Output the (x, y) coordinate of the center of the cell containing the given text.  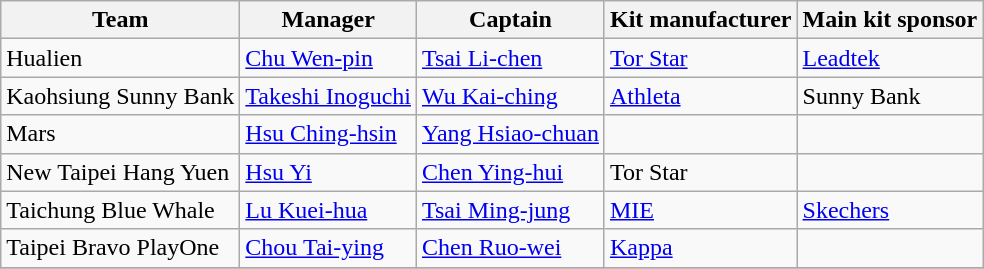
Kit manufacturer (700, 20)
Taichung Blue Whale (120, 210)
Main kit sponsor (890, 20)
Takeshi Inoguchi (328, 96)
Mars (120, 134)
Chen Ying-hui (510, 172)
Tsai Li-chen (510, 58)
Hsu Yi (328, 172)
Kappa (700, 248)
Yang Hsiao-chuan (510, 134)
Chou Tai-ying (328, 248)
Hualien (120, 58)
Chen Ruo-wei (510, 248)
Lu Kuei-hua (328, 210)
MIE (700, 210)
New Taipei Hang Yuen (120, 172)
Taipei Bravo PlayOne (120, 248)
Chu Wen-pin (328, 58)
Skechers (890, 210)
Sunny Bank (890, 96)
Captain (510, 20)
Wu Kai-ching (510, 96)
Tsai Ming-jung (510, 210)
Hsu Ching-hsin (328, 134)
Athleta (700, 96)
Team (120, 20)
Kaohsiung Sunny Bank (120, 96)
Manager (328, 20)
Leadtek (890, 58)
